Return the [X, Y] coordinate for the center point of the cell that contains the specified text.  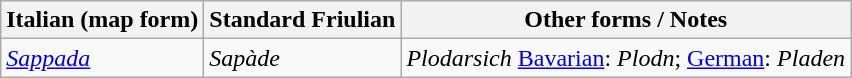
Sappada [102, 58]
Other forms / Notes [626, 20]
Standard Friulian [302, 20]
Sapàde [302, 58]
Italian (map form) [102, 20]
Plodarsich Bavarian: Plodn; German: Pladen [626, 58]
